Provide the [X, Y] coordinate of the cell's center where the given text is located.  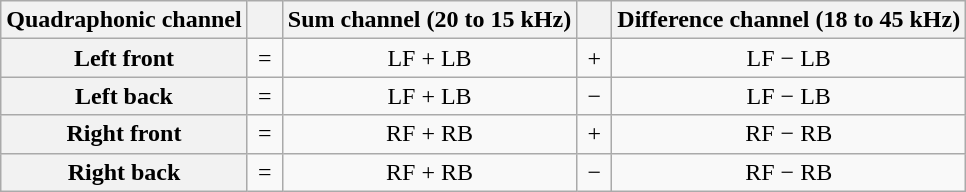
Left back [124, 96]
Right back [124, 172]
Quadraphonic channel [124, 20]
Left front [124, 58]
Right front [124, 134]
Sum channel (20 to 15 kHz) [429, 20]
Difference channel (18 to 45 kHz) [789, 20]
